Locate the cell with the specified text and output its (x, y) center coordinate. 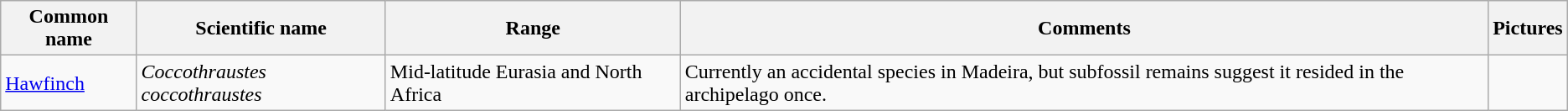
Scientific name (261, 29)
Comments (1084, 29)
Currently an accidental species in Madeira, but subfossil remains suggest it resided in the archipelago once. (1084, 82)
Mid-latitude Eurasia and North Africa (533, 82)
Hawfinch (69, 82)
Range (533, 29)
Coccothraustes coccothraustes (261, 82)
Pictures (1528, 29)
Common name (69, 29)
